Determine the (x, y) coordinate at the center of the cell enclosing the given text.  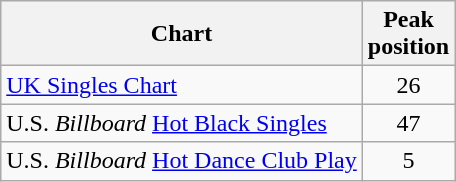
47 (408, 123)
26 (408, 85)
Peakposition (408, 34)
U.S. Billboard Hot Black Singles (182, 123)
U.S. Billboard Hot Dance Club Play (182, 161)
5 (408, 161)
UK Singles Chart (182, 85)
Chart (182, 34)
